For the text-containing cell, return its midpoint in (X, Y) coordinate format. 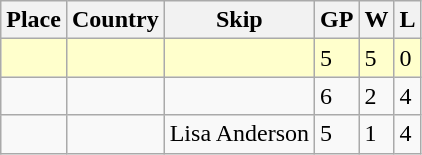
GP (337, 20)
Lisa Anderson (239, 134)
0 (408, 58)
2 (376, 96)
6 (337, 96)
Place (34, 20)
Country (115, 20)
Skip (239, 20)
W (376, 20)
1 (376, 134)
L (408, 20)
